Pinpoint the cell where the given text exists, returning its (X, Y) midpoint coordinate. 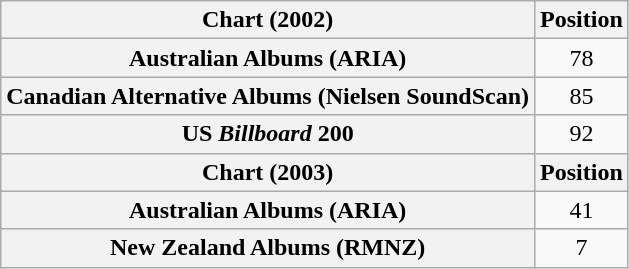
Chart (2002) (268, 20)
US Billboard 200 (268, 134)
41 (582, 210)
Chart (2003) (268, 172)
92 (582, 134)
Canadian Alternative Albums (Nielsen SoundScan) (268, 96)
New Zealand Albums (RMNZ) (268, 248)
78 (582, 58)
7 (582, 248)
85 (582, 96)
